Output the (x, y) coordinate of the center of the cell containing the given text.  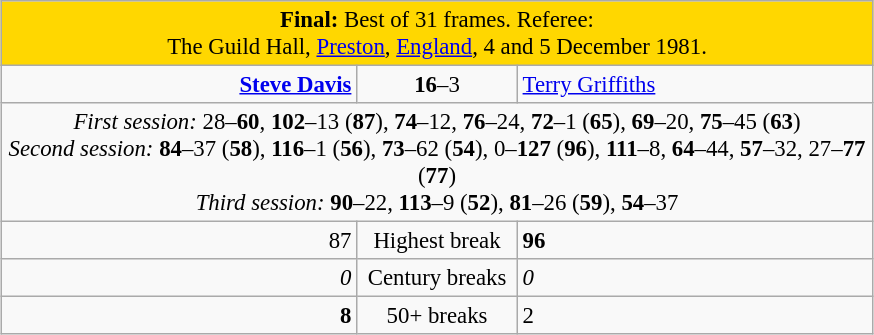
Steve Davis (179, 85)
Century breaks (438, 278)
50+ breaks (438, 316)
96 (695, 241)
87 (179, 241)
16–3 (438, 85)
8 (179, 316)
Highest break (438, 241)
2 (695, 316)
Terry Griffiths (695, 85)
Final: Best of 31 frames. Referee: The Guild Hall, Preston, England, 4 and 5 December 1981. (437, 34)
